From the cell containing the given text, extract its center point as (x, y) coordinate. 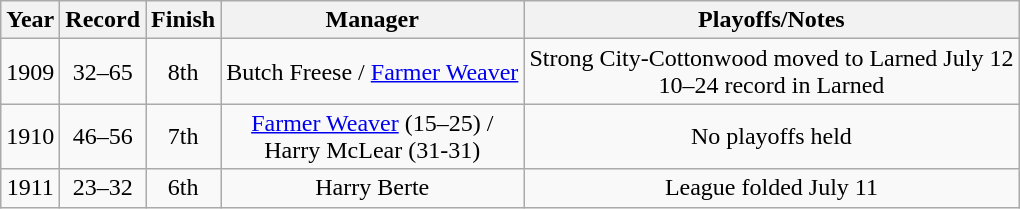
Record (103, 20)
No playoffs held (772, 136)
Manager (372, 20)
1910 (30, 136)
Harry Berte (372, 188)
Farmer Weaver (15–25) / Harry McLear (31-31) (372, 136)
46–56 (103, 136)
Year (30, 20)
Playoffs/Notes (772, 20)
32–65 (103, 72)
1911 (30, 188)
Finish (184, 20)
1909 (30, 72)
7th (184, 136)
Strong City-Cottonwood moved to Larned July 1210–24 record in Larned (772, 72)
6th (184, 188)
League folded July 11 (772, 188)
Butch Freese / Farmer Weaver (372, 72)
23–32 (103, 188)
8th (184, 72)
